Scan for the cell matching the given text and deliver its [x, y] coordinate at center. 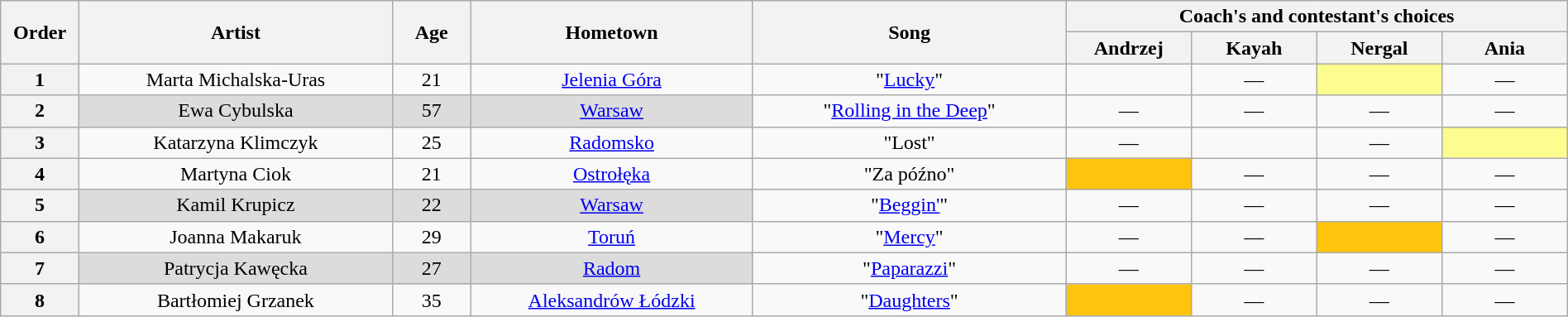
2 [40, 111]
1 [40, 79]
"Beggin'" [910, 205]
Ewa Cybulska [235, 111]
22 [432, 205]
3 [40, 142]
8 [40, 300]
"Lost" [910, 142]
Martyna Ciok [235, 174]
Nergal [1379, 48]
Patrycja Kawęcka [235, 268]
Aleksandrów Łódzki [612, 300]
Marta Michalska-Uras [235, 79]
Bartłomiej Grzanek [235, 300]
Kamil Krupicz [235, 205]
"Lucky" [910, 79]
Toruń [612, 237]
"Mercy" [910, 237]
Song [910, 32]
27 [432, 268]
"Rolling in the Deep" [910, 111]
Artist [235, 32]
Andrzej [1129, 48]
5 [40, 205]
29 [432, 237]
Jelenia Góra [612, 79]
7 [40, 268]
Radom [612, 268]
57 [432, 111]
4 [40, 174]
Joanna Makaruk [235, 237]
"Paparazzi" [910, 268]
Hometown [612, 32]
"Za późno" [910, 174]
Coach's and contestant's choices [1317, 17]
Order [40, 32]
"Daughters" [910, 300]
Radomsko [612, 142]
6 [40, 237]
Katarzyna Klimczyk [235, 142]
35 [432, 300]
Age [432, 32]
Ania [1505, 48]
25 [432, 142]
Ostrołęka [612, 174]
Kayah [1255, 48]
